Return (x, y) of the center of cell containing provided text 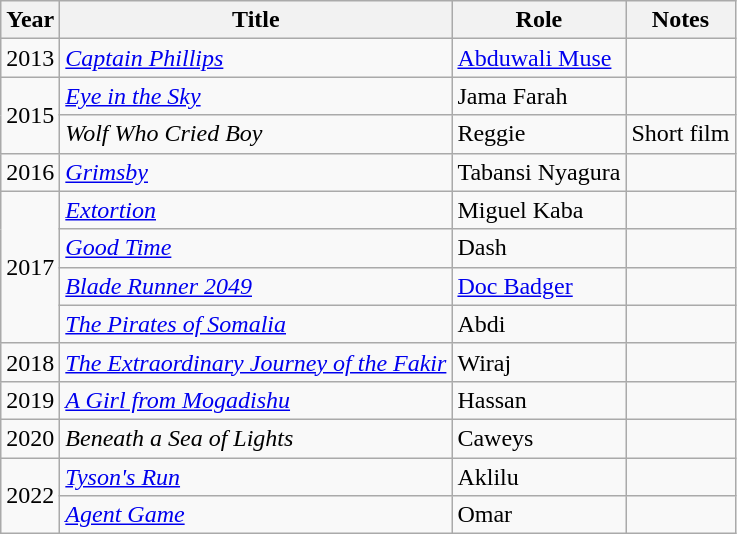
The Pirates of Somalia (256, 324)
2018 (30, 362)
Good Time (256, 248)
2019 (30, 400)
Aklilu (539, 477)
2022 (30, 496)
Abduwali Muse (539, 58)
Jama Farah (539, 96)
A Girl from Mogadishu (256, 400)
Reggie (539, 134)
2015 (30, 115)
The Extraordinary Journey of the Fakir (256, 362)
Tabansi Nyagura (539, 172)
2016 (30, 172)
Miguel Kaba (539, 210)
Agent Game (256, 515)
Grimsby (256, 172)
Extortion (256, 210)
Eye in the Sky (256, 96)
Blade Runner 2049 (256, 286)
Tyson's Run (256, 477)
Abdi (539, 324)
Hassan (539, 400)
2017 (30, 267)
Title (256, 20)
Role (539, 20)
Year (30, 20)
Wolf Who Cried Boy (256, 134)
Wiraj (539, 362)
Short film (680, 134)
Captain Phillips (256, 58)
Omar (539, 515)
Beneath a Sea of Lights (256, 438)
Dash (539, 248)
Doc Badger (539, 286)
Caweys (539, 438)
2020 (30, 438)
2013 (30, 58)
Notes (680, 20)
